Scan for the cell matching the given text and deliver its (X, Y) coordinate at center. 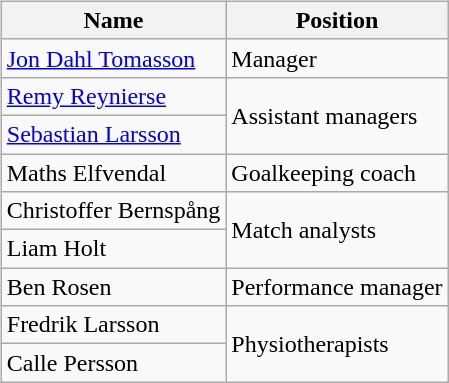
Goalkeeping coach (337, 173)
Remy Reynierse (114, 96)
Sebastian Larsson (114, 134)
Performance manager (337, 287)
Jon Dahl Tomasson (114, 58)
Manager (337, 58)
Liam Holt (114, 249)
Match analysts (337, 230)
Christoffer Bernspång (114, 211)
Calle Persson (114, 363)
Maths Elfvendal (114, 173)
Fredrik Larsson (114, 325)
Name (114, 20)
Position (337, 20)
Physiotherapists (337, 344)
Ben Rosen (114, 287)
Assistant managers (337, 115)
